For the text-containing cell, return its midpoint in (X, Y) coordinate format. 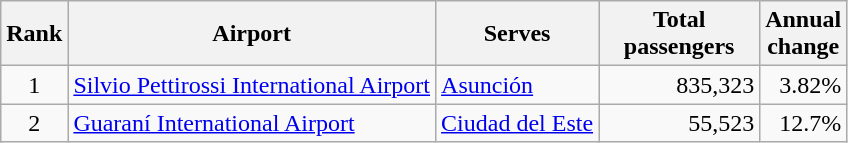
Guaraní International Airport (252, 123)
Ciudad del Este (518, 123)
12.7% (804, 123)
Totalpassengers (680, 34)
55,523 (680, 123)
Serves (518, 34)
835,323 (680, 85)
2 (34, 123)
1 (34, 85)
Silvio Pettirossi International Airport (252, 85)
3.82% (804, 85)
Airport (252, 34)
Asunción (518, 85)
Rank (34, 34)
Annualchange (804, 34)
